Extract the (X, Y) coordinate from the center of the cell holding the provided text.  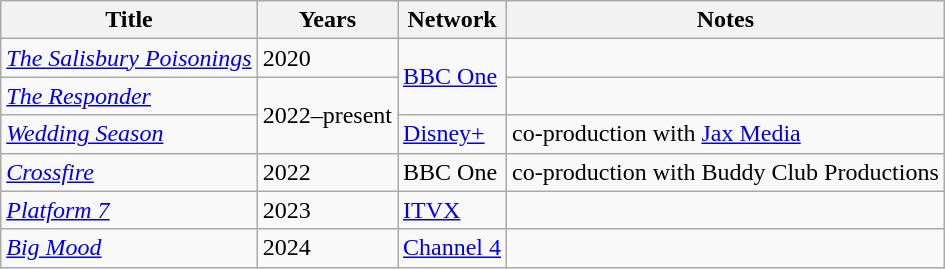
Notes (726, 20)
co-production with Buddy Club Productions (726, 172)
co-production with Jax Media (726, 134)
Disney+ (452, 134)
Platform 7 (129, 210)
The Responder (129, 96)
Years (327, 20)
2022–present (327, 115)
Title (129, 20)
The Salisbury Poisonings (129, 58)
2023 (327, 210)
2020 (327, 58)
Channel 4 (452, 248)
2024 (327, 248)
ITVX (452, 210)
Crossfire (129, 172)
Big Mood (129, 248)
Wedding Season (129, 134)
Network (452, 20)
2022 (327, 172)
